Determine the [X, Y] coordinate at the center of the cell enclosing the given text.  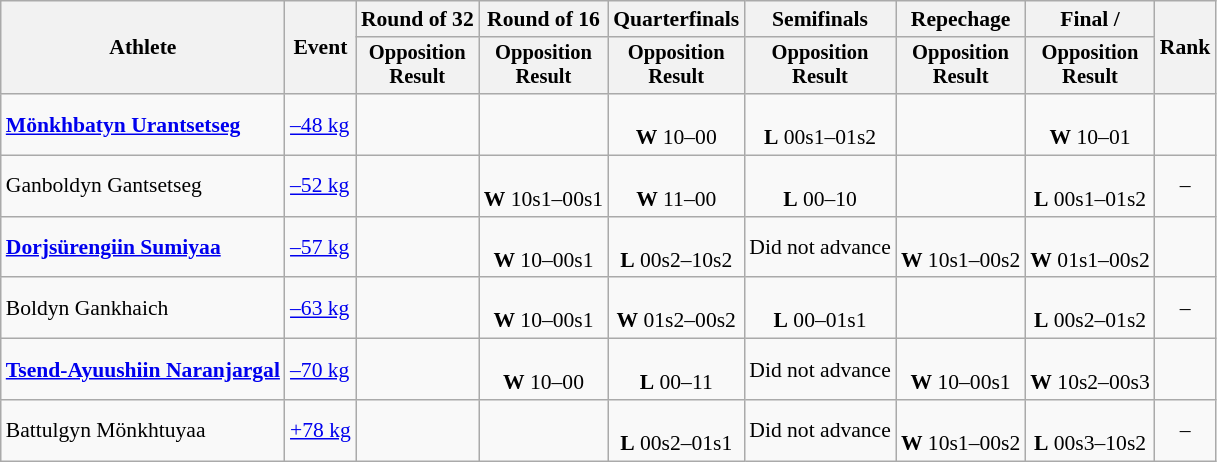
L 00s3–10s2 [1090, 430]
–70 kg [320, 370]
Round of 32 [418, 19]
Dorjsürengiin Sumiyaa [143, 248]
W 10s2–00s3 [1090, 370]
W 10s1–00s1 [544, 186]
W 11–00 [676, 186]
Repechage [960, 19]
Semifinals [820, 19]
L 00–10 [820, 186]
L 00s2–10s2 [676, 248]
Boldyn Gankhaich [143, 308]
Rank [1186, 48]
Mönkhbatyn Urantsetseg [143, 124]
W 01s2–00s2 [676, 308]
–63 kg [320, 308]
–48 kg [320, 124]
Battulgyn Mönkhtuyaa [143, 430]
+78 kg [320, 430]
Ganboldyn Gantsetseg [143, 186]
Round of 16 [544, 19]
–57 kg [320, 248]
L 00s2–01s2 [1090, 308]
W 01s1–00s2 [1090, 248]
W 10–01 [1090, 124]
L 00–11 [676, 370]
Quarterfinals [676, 19]
Final / [1090, 19]
L 00s2–01s1 [676, 430]
Event [320, 48]
–52 kg [320, 186]
L 00–01s1 [820, 308]
Tsend-Ayuushiin Naranjargal [143, 370]
Athlete [143, 48]
